Find where the given text appears and provide that cell's center as [X, Y] coordinate. 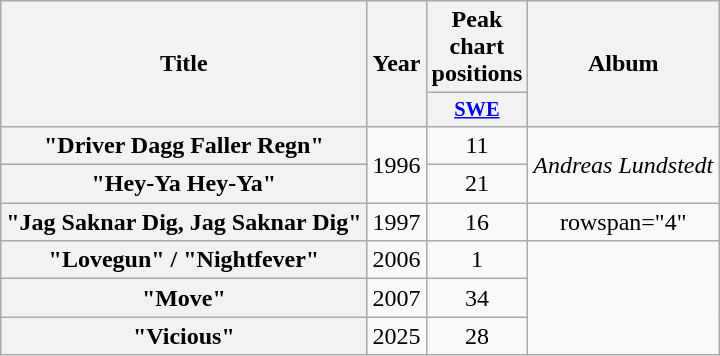
Title [184, 64]
2025 [396, 336]
Andreas Lundstedt [624, 164]
"Jag Saknar Dig, Jag Saknar Dig" [184, 222]
16 [477, 222]
"Move" [184, 298]
1997 [396, 222]
Album [624, 64]
21 [477, 184]
"Lovegun" / "Nightfever" [184, 260]
Year [396, 64]
34 [477, 298]
"Driver Dagg Faller Regn" [184, 145]
"Vicious" [184, 336]
1 [477, 260]
2007 [396, 298]
SWE [477, 110]
"Hey-Ya Hey-Ya" [184, 184]
rowspan="4" [624, 222]
1996 [396, 164]
Peak chart positions [477, 47]
11 [477, 145]
2006 [396, 260]
28 [477, 336]
